Provide the (x, y) coordinate of the cell's center where the given text is located.  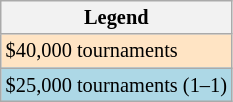
$40,000 tournaments (116, 51)
Legend (116, 17)
$25,000 tournaments (1–1) (116, 85)
